Extract the [X, Y] coordinate from the center of the cell holding the provided text.  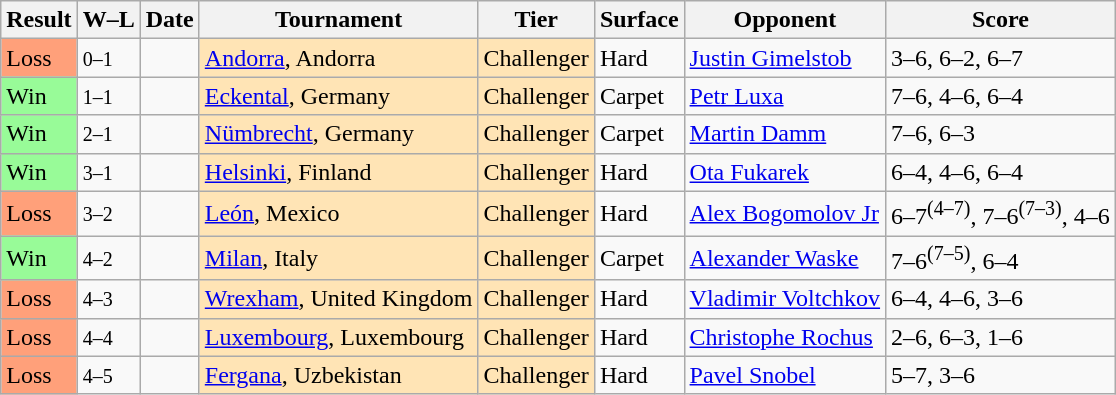
Date [170, 20]
Pavel Snobel [785, 375]
Score [1001, 20]
4–3 [108, 299]
Helsinki, Finland [338, 172]
0–1 [108, 58]
Eckental, Germany [338, 96]
3–6, 6–2, 6–7 [1001, 58]
Milan, Italy [338, 258]
Alexander Waske [785, 258]
Andorra, Andorra [338, 58]
Result [39, 20]
6–4, 4–6, 6–4 [1001, 172]
Justin Gimelstob [785, 58]
6–7(4–7), 7–6(7–3), 4–6 [1001, 214]
Tier [536, 20]
2–1 [108, 134]
3–1 [108, 172]
7–6, 6–3 [1001, 134]
4–4 [108, 337]
Wrexham, United Kingdom [338, 299]
Ota Fukarek [785, 172]
Surface [639, 20]
2–6, 6–3, 1–6 [1001, 337]
León, Mexico [338, 214]
Vladimir Voltchkov [785, 299]
Martin Damm [785, 134]
1–1 [108, 96]
6–4, 4–6, 3–6 [1001, 299]
Tournament [338, 20]
7–6(7–5), 6–4 [1001, 258]
Opponent [785, 20]
Nümbrecht, Germany [338, 134]
4–5 [108, 375]
Alex Bogomolov Jr [785, 214]
W–L [108, 20]
Fergana, Uzbekistan [338, 375]
Luxembourg, Luxembourg [338, 337]
4–2 [108, 258]
7–6, 4–6, 6–4 [1001, 96]
3–2 [108, 214]
5–7, 3–6 [1001, 375]
Christophe Rochus [785, 337]
Petr Luxa [785, 96]
